Return [x, y] of the center of cell containing provided text 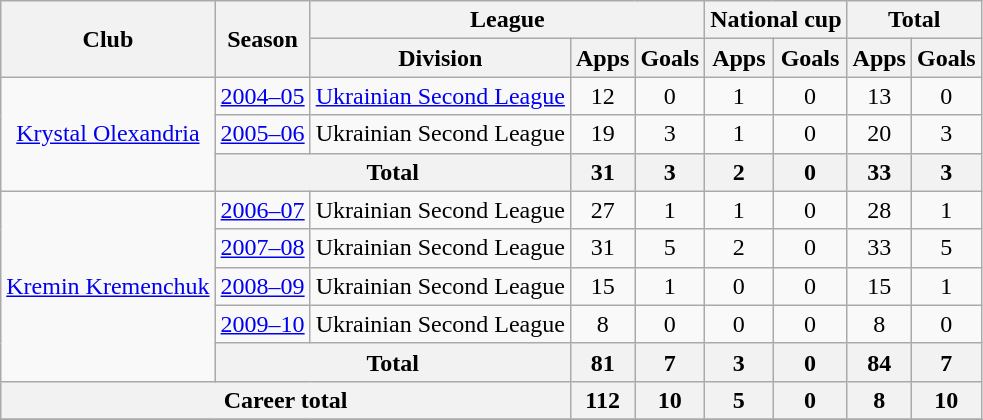
2004–05 [262, 96]
28 [879, 210]
112 [602, 400]
2009–10 [262, 324]
19 [602, 134]
Kremin Kremenchuk [108, 286]
13 [879, 96]
League [507, 20]
Season [262, 39]
National cup [776, 20]
2006–07 [262, 210]
81 [602, 362]
Division [440, 58]
Krystal Olexandria [108, 134]
20 [879, 134]
12 [602, 96]
2005–06 [262, 134]
27 [602, 210]
2007–08 [262, 248]
84 [879, 362]
Career total [286, 400]
Club [108, 39]
2008–09 [262, 286]
